For the text-containing cell, return its midpoint in [X, Y] coordinate format. 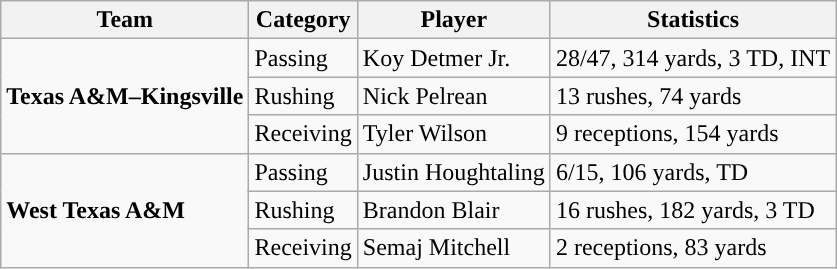
Category [303, 20]
Koy Detmer Jr. [454, 58]
9 receptions, 154 yards [692, 134]
Tyler Wilson [454, 134]
28/47, 314 yards, 3 TD, INT [692, 58]
6/15, 106 yards, TD [692, 172]
Team [125, 20]
Brandon Blair [454, 210]
Semaj Mitchell [454, 248]
Justin Houghtaling [454, 172]
2 receptions, 83 yards [692, 248]
Texas A&M–Kingsville [125, 96]
West Texas A&M [125, 210]
Nick Pelrean [454, 96]
Player [454, 20]
16 rushes, 182 yards, 3 TD [692, 210]
13 rushes, 74 yards [692, 96]
Statistics [692, 20]
